From the cell containing the given text, extract its center point as (x, y) coordinate. 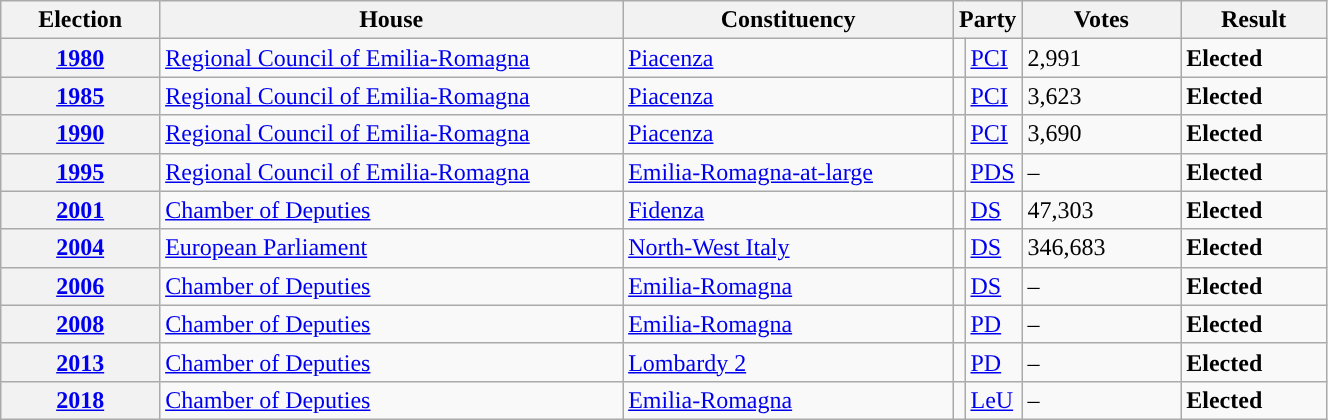
Election (80, 20)
House (392, 20)
Votes (1102, 20)
2,991 (1102, 58)
Party (988, 20)
2013 (80, 362)
346,683 (1102, 248)
1985 (80, 96)
2008 (80, 324)
2006 (80, 286)
1990 (80, 134)
47,303 (1102, 210)
3,690 (1102, 134)
Constituency (788, 20)
3,623 (1102, 96)
2018 (80, 400)
North-West Italy (788, 248)
Result (1254, 20)
2001 (80, 210)
European Parliament (392, 248)
Emilia-Romagna-at-large (788, 172)
2004 (80, 248)
Fidenza (788, 210)
PDS (994, 172)
LeU (994, 400)
1980 (80, 58)
Lombardy 2 (788, 362)
1995 (80, 172)
